Locate the cell with the specified text and output its [x, y] center coordinate. 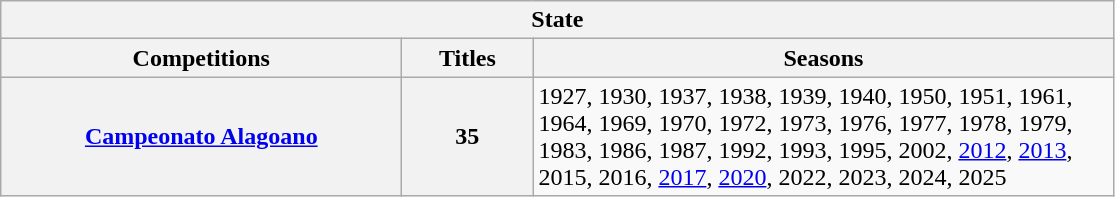
Campeonato Alagoano [202, 136]
35 [468, 136]
Seasons [824, 58]
Competitions [202, 58]
State [558, 20]
Titles [468, 58]
